Detect which cell encompasses the target text, then output its [X, Y] center coordinate. 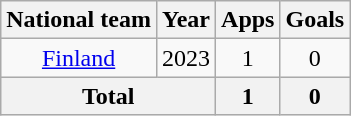
Total [108, 96]
Apps [248, 20]
Finland [79, 58]
Goals [315, 20]
2023 [186, 58]
National team [79, 20]
Year [186, 20]
